Find where the given text appears and provide that cell's center as (X, Y) coordinate. 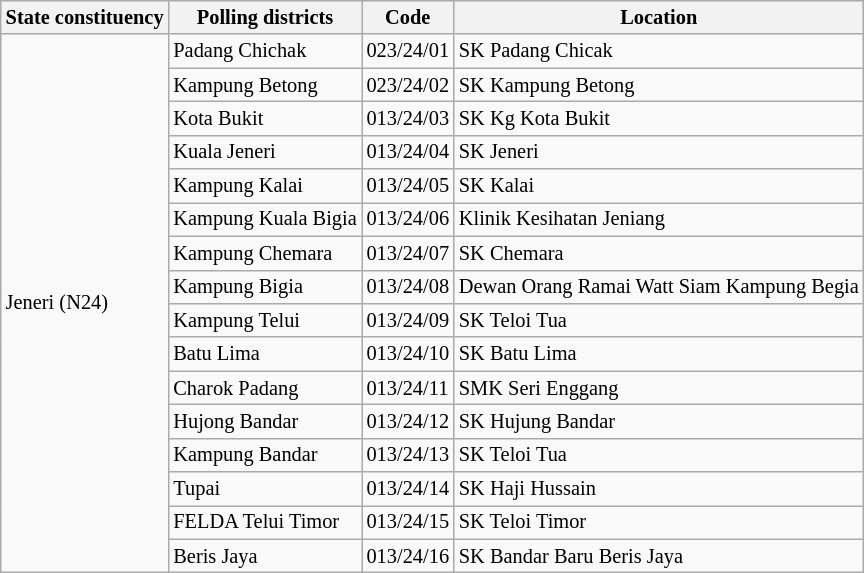
Tupai (264, 489)
Kampung Telui (264, 320)
013/24/11 (408, 388)
SK Kg Kota Bukit (659, 118)
SK Haji Hussain (659, 489)
013/24/07 (408, 253)
Code (408, 17)
State constituency (85, 17)
Batu Lima (264, 354)
FELDA Telui Timor (264, 522)
Kampung Bigia (264, 287)
Klinik Kesihatan Jeniang (659, 219)
SK Hujung Bandar (659, 421)
SK Chemara (659, 253)
013/24/04 (408, 152)
Kota Bukit (264, 118)
Jeneri (N24) (85, 303)
013/24/03 (408, 118)
013/24/15 (408, 522)
Kampung Chemara (264, 253)
SK Kalai (659, 186)
013/24/14 (408, 489)
SMK Seri Enggang (659, 388)
013/24/06 (408, 219)
023/24/01 (408, 51)
SK Jeneri (659, 152)
SK Batu Lima (659, 354)
SK Teloi Timor (659, 522)
Charok Padang (264, 388)
Polling districts (264, 17)
013/24/09 (408, 320)
Dewan Orang Ramai Watt Siam Kampung Begia (659, 287)
Kampung Kalai (264, 186)
013/24/12 (408, 421)
SK Bandar Baru Beris Jaya (659, 556)
Kampung Kuala Bigia (264, 219)
SK Kampung Betong (659, 85)
Kampung Bandar (264, 455)
023/24/02 (408, 85)
Beris Jaya (264, 556)
SK Padang Chicak (659, 51)
Kuala Jeneri (264, 152)
013/24/08 (408, 287)
Hujong Bandar (264, 421)
013/24/16 (408, 556)
Location (659, 17)
013/24/13 (408, 455)
013/24/10 (408, 354)
Kampung Betong (264, 85)
Padang Chichak (264, 51)
013/24/05 (408, 186)
